Identify which cell holds the provided text, then report its (X, Y) central coordinate. 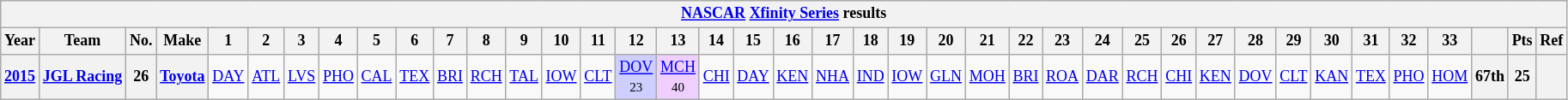
67th (1491, 77)
NHA (833, 77)
DAR (1103, 77)
Pts (1522, 41)
24 (1103, 41)
NASCAR Xfinity Series results (784, 14)
IND (871, 77)
31 (1371, 41)
6 (415, 41)
4 (338, 41)
HOM (1449, 77)
ATL (266, 77)
8 (486, 41)
KAN (1332, 77)
22 (1025, 41)
33 (1449, 41)
10 (562, 41)
DOV23 (636, 77)
Make (182, 41)
28 (1255, 41)
23 (1063, 41)
7 (450, 41)
TAL (524, 77)
MOH (988, 77)
29 (1293, 41)
17 (833, 41)
15 (753, 41)
GLN (946, 77)
2015 (21, 77)
19 (907, 41)
20 (946, 41)
Toyota (182, 77)
Year (21, 41)
18 (871, 41)
No. (141, 41)
3 (302, 41)
16 (793, 41)
21 (988, 41)
27 (1216, 41)
JGL Racing (82, 77)
DOV (1255, 77)
13 (678, 41)
9 (524, 41)
1 (228, 41)
Team (82, 41)
11 (598, 41)
30 (1332, 41)
2 (266, 41)
32 (1408, 41)
12 (636, 41)
CAL (376, 77)
5 (376, 41)
ROA (1063, 77)
MCH40 (678, 77)
Ref (1552, 41)
14 (716, 41)
LVS (302, 77)
